Return [x, y] of the center of cell containing provided text 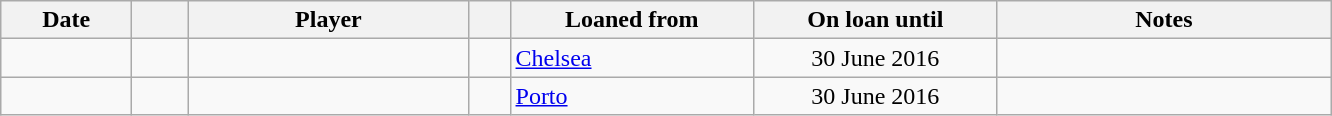
Chelsea [632, 58]
Date [66, 20]
Porto [632, 96]
Player [328, 20]
On loan until [876, 20]
Notes [1164, 20]
Loaned from [632, 20]
